Return the [X, Y] coordinate for the center point of the cell that contains the specified text.  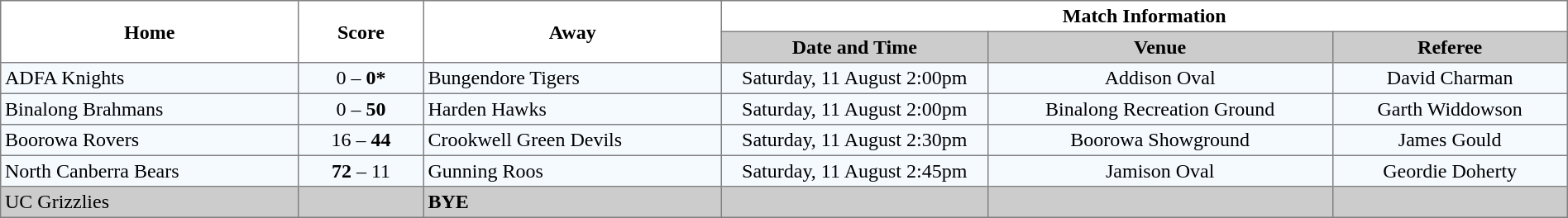
UC Grizzlies [150, 202]
Addison Oval [1159, 78]
Garth Widdowson [1450, 109]
ADFA Knights [150, 78]
Bungendore Tigers [572, 78]
Score [361, 31]
0 – 50 [361, 109]
Jamison Oval [1159, 171]
Venue [1159, 47]
North Canberra Bears [150, 171]
Home [150, 31]
Away [572, 31]
Referee [1450, 47]
Saturday, 11 August 2:30pm [854, 140]
72 – 11 [361, 171]
Harden Hawks [572, 109]
Binalong Recreation Ground [1159, 109]
Gunning Roos [572, 171]
Binalong Brahmans [150, 109]
BYE [572, 202]
James Gould [1450, 140]
Boorowa Showground [1159, 140]
Date and Time [854, 47]
David Charman [1450, 78]
Match Information [1145, 17]
Geordie Doherty [1450, 171]
Boorowa Rovers [150, 140]
Crookwell Green Devils [572, 140]
Saturday, 11 August 2:45pm [854, 171]
0 – 0* [361, 78]
16 – 44 [361, 140]
